Return the [X, Y] coordinate for the center point of the cell that contains the specified text.  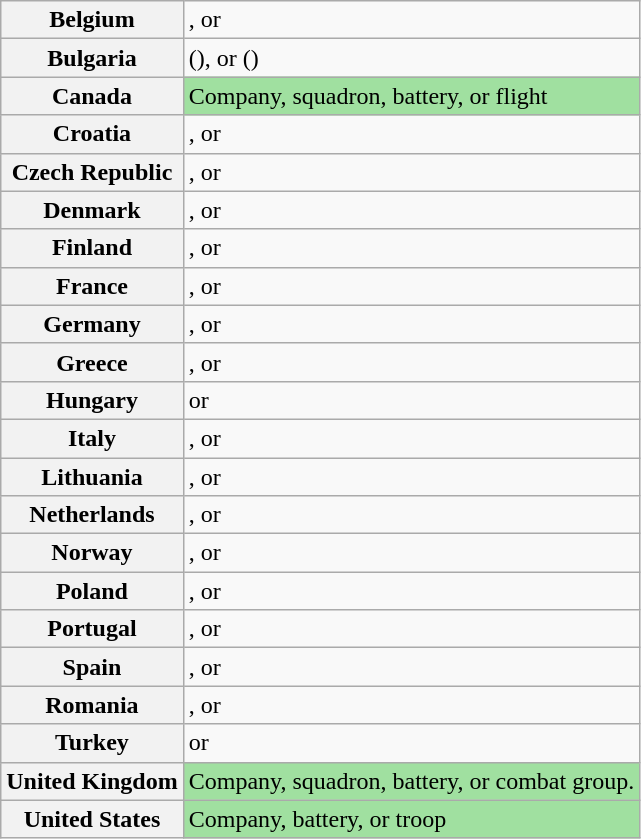
Poland [92, 591]
Belgium [92, 20]
Germany [92, 324]
Norway [92, 553]
Denmark [92, 210]
Canada [92, 96]
Lithuania [92, 477]
United Kingdom [92, 781]
Company, squadron, battery, or combat group. [412, 781]
Greece [92, 362]
Portugal [92, 629]
Company, squadron, battery, or flight [412, 96]
Romania [92, 705]
Bulgaria [92, 58]
Company, battery, or troop [412, 819]
Hungary [92, 400]
(), or () [412, 58]
Italy [92, 438]
United States [92, 819]
Croatia [92, 134]
France [92, 286]
Czech Republic [92, 172]
Spain [92, 667]
Turkey [92, 743]
Finland [92, 248]
Netherlands [92, 515]
